Return [x, y] of the center of cell containing provided text 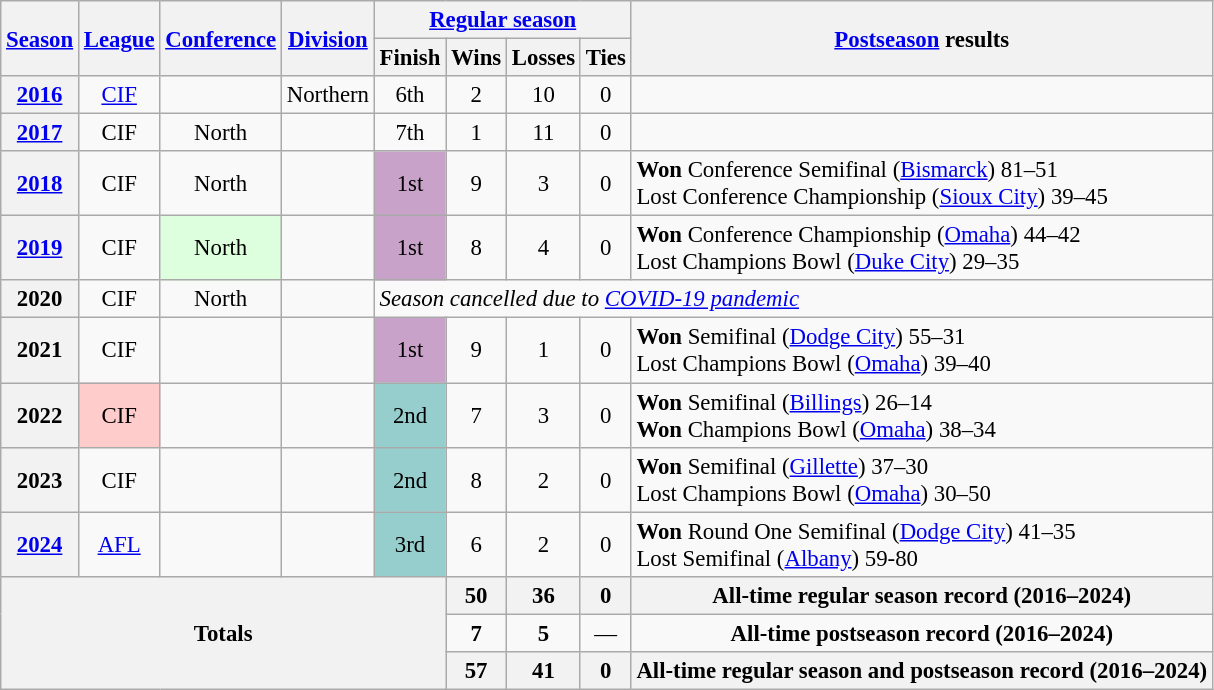
Northern [328, 95]
10 [544, 95]
5 [544, 633]
2023 [40, 480]
41 [544, 671]
50 [476, 595]
Won Semifinal (Dodge City) 55–31Lost Champions Bowl (Omaha) 39–40 [922, 350]
Postseason results [922, 38]
Won Semifinal (Gillette) 37–30Lost Champions Bowl (Omaha) 30–50 [922, 480]
4 [544, 248]
36 [544, 595]
57 [476, 671]
7th [410, 133]
6th [410, 95]
— [606, 633]
2022 [40, 416]
2024 [40, 544]
All-time regular season and postseason record (2016–2024) [922, 671]
3rd [410, 544]
Wins [476, 58]
6 [476, 544]
2016 [40, 95]
Ties [606, 58]
Won Conference Championship (Omaha) 44–42Lost Champions Bowl (Duke City) 29–35 [922, 248]
11 [544, 133]
2020 [40, 299]
Season [40, 38]
Season cancelled due to COVID-19 pandemic [793, 299]
Regular season [502, 20]
2017 [40, 133]
2019 [40, 248]
Losses [544, 58]
All-time postseason record (2016–2024) [922, 633]
2021 [40, 350]
Won Semifinal (Billings) 26–14Won Champions Bowl (Omaha) 38–34 [922, 416]
League [118, 38]
Totals [224, 632]
AFL [118, 544]
All-time regular season record (2016–2024) [922, 595]
2018 [40, 184]
Won Conference Semifinal (Bismarck) 81–51Lost Conference Championship (Sioux City) 39–45 [922, 184]
Division [328, 38]
Won Round One Semifinal (Dodge City) 41–35Lost Semifinal (Albany) 59-80 [922, 544]
Finish [410, 58]
Conference [221, 38]
